Provide the (x, y) coordinate of the cell's center where the given text is located.  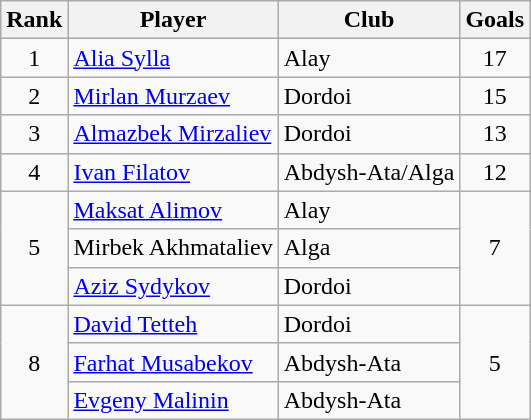
David Tetteh (173, 324)
Maksat Alimov (173, 210)
Club (369, 20)
Mirlan Murzaev (173, 96)
12 (495, 172)
Ivan Filatov (173, 172)
Aziz Sydykov (173, 286)
Mirbek Akhmataliev (173, 248)
Abdysh-Ata/Alga (369, 172)
Player (173, 20)
Almazbek Mirzaliev (173, 134)
Alga (369, 248)
8 (34, 362)
17 (495, 58)
15 (495, 96)
13 (495, 134)
2 (34, 96)
7 (495, 248)
4 (34, 172)
Goals (495, 20)
1 (34, 58)
Farhat Musabekov (173, 362)
Alia Sylla (173, 58)
Rank (34, 20)
3 (34, 134)
Evgeny Malinin (173, 400)
